Capture the cell that displays the provided text and extract its [x, y] central coordinate. 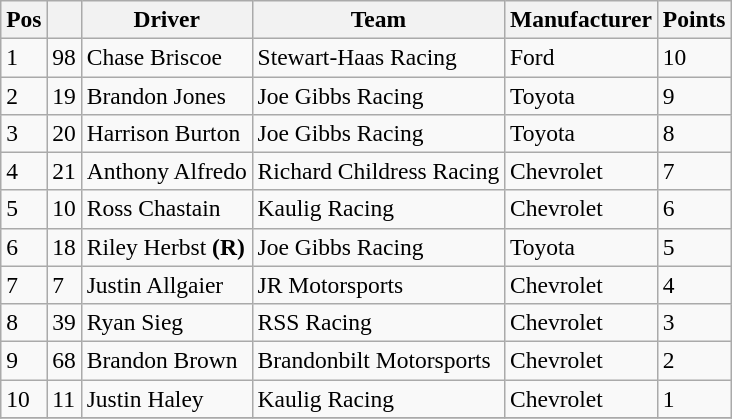
Harrison Burton [166, 133]
21 [64, 171]
RSS Racing [378, 322]
Ford [582, 57]
Justin Allgaier [166, 285]
Justin Haley [166, 398]
98 [64, 57]
Anthony Alfredo [166, 171]
11 [64, 398]
Points [694, 19]
39 [64, 322]
Riley Herbst (R) [166, 247]
Driver [166, 19]
Brandonbilt Motorsports [378, 360]
20 [64, 133]
Brandon Brown [166, 360]
Chase Briscoe [166, 57]
Pos [24, 19]
Team [378, 19]
68 [64, 360]
Richard Childress Racing [378, 171]
Brandon Jones [166, 95]
Ross Chastain [166, 209]
JR Motorsports [378, 285]
Ryan Sieg [166, 322]
Manufacturer [582, 19]
18 [64, 247]
19 [64, 95]
Stewart-Haas Racing [378, 57]
